Return (X, Y) of the center of cell containing provided text 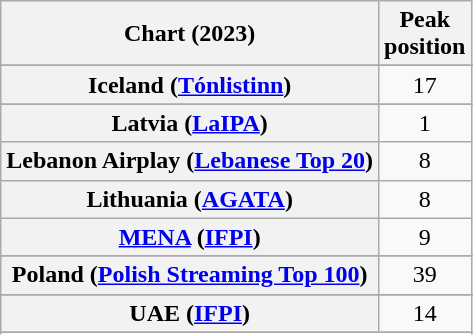
14 (425, 313)
MENA (IFPI) (190, 237)
1 (425, 123)
Chart (2023) (190, 34)
Lithuania (AGATA) (190, 199)
39 (425, 275)
UAE (IFPI) (190, 313)
Peakposition (425, 34)
Poland (Polish Streaming Top 100) (190, 275)
17 (425, 85)
9 (425, 237)
Lebanon Airplay (Lebanese Top 20) (190, 161)
Latvia (LaIPA) (190, 123)
Iceland (Tónlistinn) (190, 85)
